Scan for the cell matching the given text and deliver its [x, y] coordinate at center. 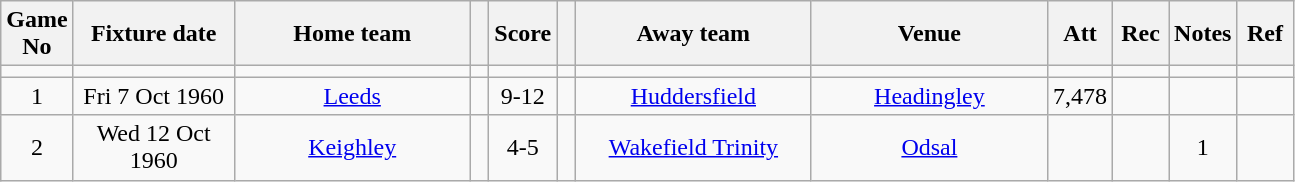
Fri 7 Oct 1960 [154, 96]
Huddersfield [693, 96]
Game No [37, 34]
Wed 12 Oct 1960 [154, 148]
7,478 [1080, 96]
Keighley [352, 148]
Score [523, 34]
Leeds [352, 96]
9-12 [523, 96]
Away team [693, 34]
Odsal [929, 148]
Fixture date [154, 34]
Wakefield Trinity [693, 148]
4-5 [523, 148]
Home team [352, 34]
Rec [1141, 34]
Headingley [929, 96]
Venue [929, 34]
Att [1080, 34]
2 [37, 148]
Notes [1203, 34]
Ref [1265, 34]
